Detect which cell encompasses the target text, then output its [X, Y] center coordinate. 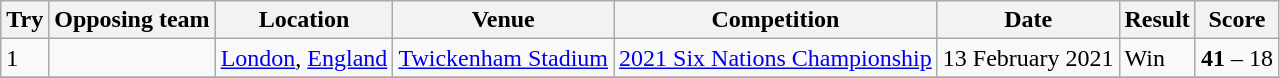
Try [25, 20]
Opposing team [132, 20]
Win [1157, 58]
Date [1028, 20]
Venue [504, 20]
Result [1157, 20]
Score [1236, 20]
1 [25, 58]
13 February 2021 [1028, 58]
London, England [304, 58]
Location [304, 20]
2021 Six Nations Championship [776, 58]
41 – 18 [1236, 58]
Competition [776, 20]
Twickenham Stadium [504, 58]
